Detect which cell encompasses the target text, then output its (x, y) center coordinate. 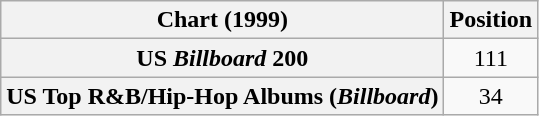
Position (491, 20)
111 (491, 58)
Chart (1999) (222, 20)
US Top R&B/Hip-Hop Albums (Billboard) (222, 96)
US Billboard 200 (222, 58)
34 (491, 96)
